Detect which cell encompasses the target text, then output its [X, Y] center coordinate. 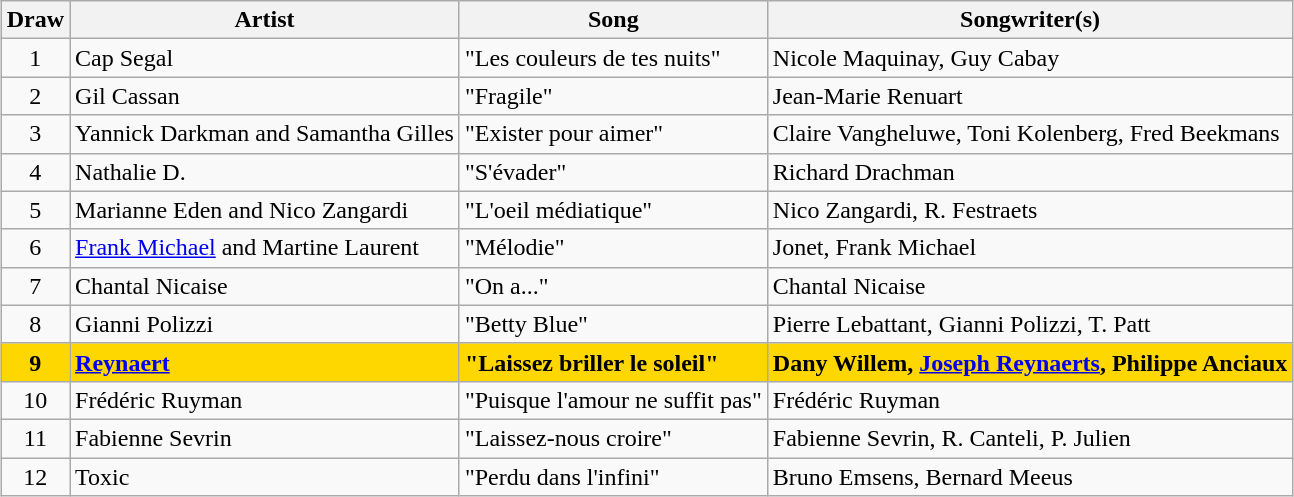
Fabienne Sevrin, R. Canteli, P. Julien [1030, 438]
"S'évader" [613, 172]
Yannick Darkman and Samantha Gilles [265, 134]
"Laissez-nous croire" [613, 438]
Gil Cassan [265, 96]
11 [35, 438]
3 [35, 134]
4 [35, 172]
Gianni Polizzi [265, 324]
"On a..." [613, 286]
"Mélodie" [613, 248]
7 [35, 286]
2 [35, 96]
Artist [265, 20]
Jean-Marie Renuart [1030, 96]
Dany Willem, Joseph Reynaerts, Philippe Anciaux [1030, 362]
Draw [35, 20]
Jonet, Frank Michael [1030, 248]
"Betty Blue" [613, 324]
8 [35, 324]
Songwriter(s) [1030, 20]
Fabienne Sevrin [265, 438]
"L'oeil médiatique" [613, 210]
"Laissez briller le soleil" [613, 362]
9 [35, 362]
Richard Drachman [1030, 172]
1 [35, 58]
Nathalie D. [265, 172]
Nico Zangardi, R. Festraets [1030, 210]
"Puisque l'amour ne suffit pas" [613, 400]
Toxic [265, 477]
10 [35, 400]
6 [35, 248]
"Exister pour aimer" [613, 134]
Reynaert [265, 362]
Bruno Emsens, Bernard Meeus [1030, 477]
Nicole Maquinay, Guy Cabay [1030, 58]
5 [35, 210]
"Les couleurs de tes nuits" [613, 58]
Marianne Eden and Nico Zangardi [265, 210]
"Fragile" [613, 96]
Claire Vangheluwe, Toni Kolenberg, Fred Beekmans [1030, 134]
Frank Michael and Martine Laurent [265, 248]
Pierre Lebattant, Gianni Polizzi, T. Patt [1030, 324]
12 [35, 477]
Song [613, 20]
Cap Segal [265, 58]
"Perdu dans l'infini" [613, 477]
